Return [x, y] of the center of cell containing provided text 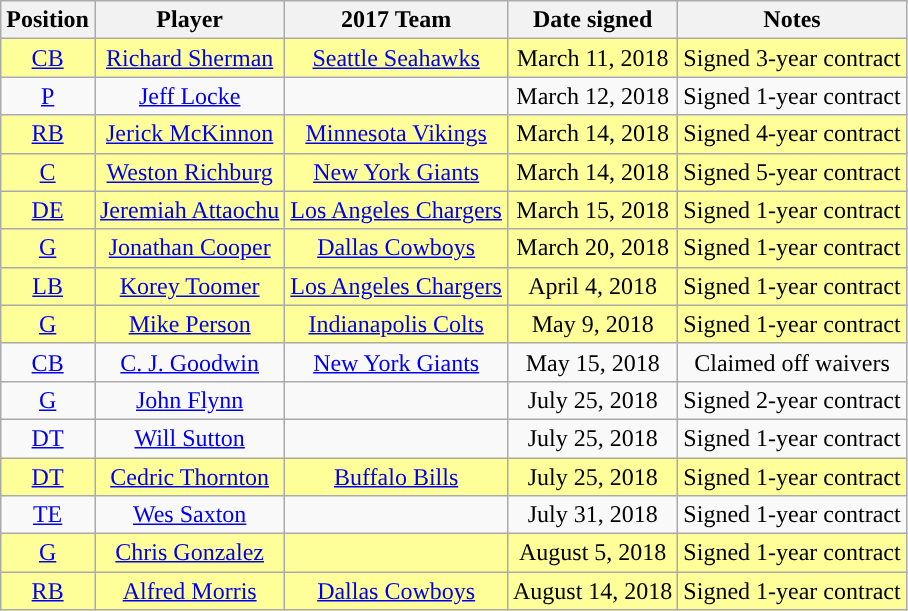
March 11, 2018 [592, 58]
2017 Team [396, 20]
March 12, 2018 [592, 96]
John Flynn [189, 400]
C [48, 172]
DE [48, 210]
Chris Gonzalez [189, 553]
TE [48, 515]
Richard Sherman [189, 58]
C. J. Goodwin [189, 362]
Position [48, 20]
August 14, 2018 [592, 591]
April 4, 2018 [592, 286]
Alfred Morris [189, 591]
LB [48, 286]
Claimed off waivers [792, 362]
Jeff Locke [189, 96]
Buffalo Bills [396, 477]
May 15, 2018 [592, 362]
Jerick McKinnon [189, 134]
August 5, 2018 [592, 553]
Signed 4-year contract [792, 134]
Player [189, 20]
May 9, 2018 [592, 324]
Jeremiah Attaochu [189, 210]
P [48, 96]
Signed 5-year contract [792, 172]
Wes Saxton [189, 515]
Signed 2-year contract [792, 400]
Signed 3-year contract [792, 58]
Notes [792, 20]
Seattle Seahawks [396, 58]
Weston Richburg [189, 172]
March 15, 2018 [592, 210]
July 31, 2018 [592, 515]
March 20, 2018 [592, 248]
Will Sutton [189, 438]
Korey Toomer [189, 286]
Mike Person [189, 324]
Jonathan Cooper [189, 248]
Date signed [592, 20]
Indianapolis Colts [396, 324]
Minnesota Vikings [396, 134]
Cedric Thornton [189, 477]
